Identify which cell holds the provided text, then report its (x, y) central coordinate. 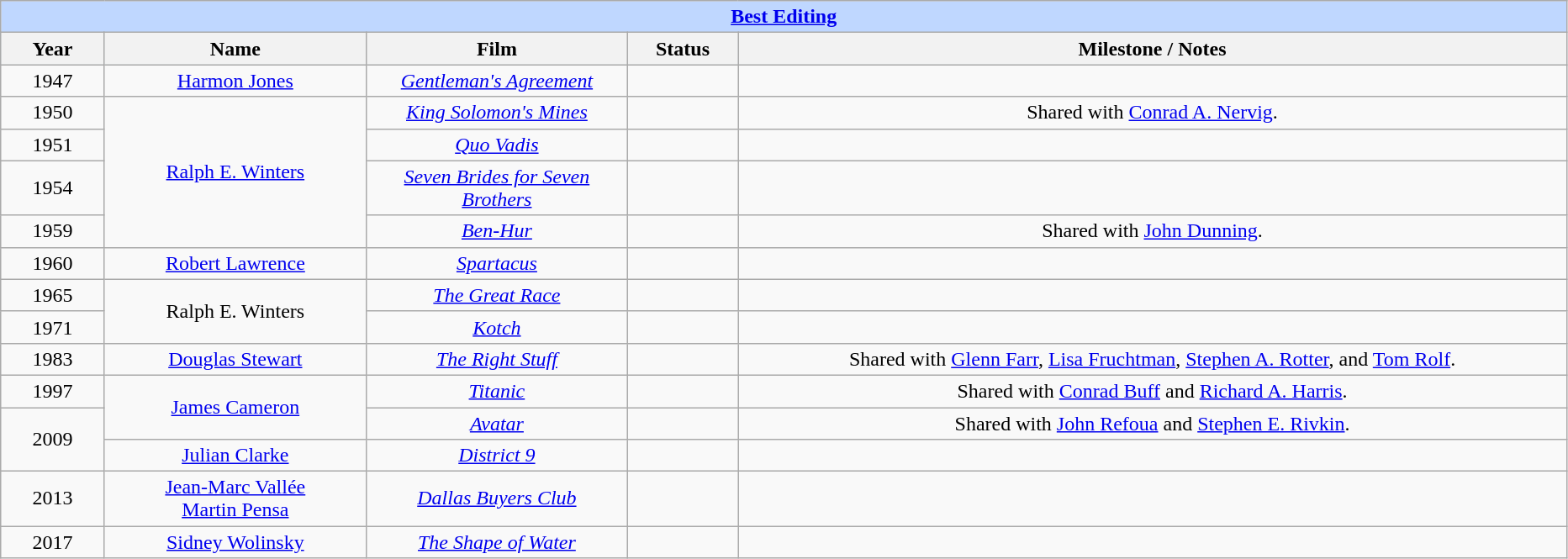
Shared with Glenn Farr, Lisa Fruchtman, Stephen A. Rotter, and Tom Rolf. (1153, 359)
Kotch (496, 327)
Film (496, 49)
1960 (53, 263)
1951 (53, 145)
Shared with Conrad Buff and Richard A. Harris. (1153, 391)
Spartacus (496, 263)
Sidney Wolinsky (235, 542)
Dallas Buyers Club (496, 499)
1997 (53, 391)
Shared with John Dunning. (1153, 231)
1947 (53, 81)
Best Editing (784, 17)
1983 (53, 359)
1950 (53, 113)
The Right Stuff (496, 359)
2017 (53, 542)
1965 (53, 295)
Quo Vadis (496, 145)
The Great Race (496, 295)
1954 (53, 188)
Titanic (496, 391)
Shared with Conrad A. Nervig. (1153, 113)
Robert Lawrence (235, 263)
Status (683, 49)
James Cameron (235, 407)
Year (53, 49)
Douglas Stewart (235, 359)
Milestone / Notes (1153, 49)
Julian Clarke (235, 456)
Seven Brides for Seven Brothers (496, 188)
Gentleman's Agreement (496, 81)
Avatar (496, 423)
Ben-Hur (496, 231)
Name (235, 49)
2013 (53, 499)
1971 (53, 327)
Jean-Marc ValléeMartin Pensa (235, 499)
1959 (53, 231)
King Solomon's Mines (496, 113)
Shared with John Refoua and Stephen E. Rivkin. (1153, 423)
District 9 (496, 456)
The Shape of Water (496, 542)
Harmon Jones (235, 81)
2009 (53, 439)
